Search for the cell housing the specified text and yield its [x, y] center coordinate. 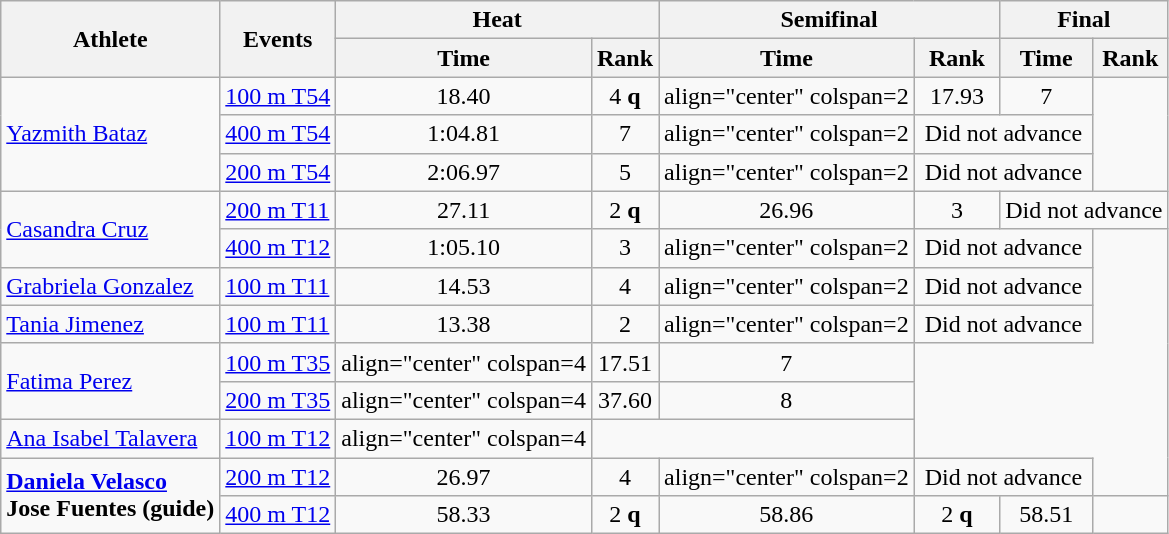
58.51 [1046, 515]
200 m T12 [278, 477]
400 m T54 [278, 134]
200 m T54 [278, 172]
13.38 [464, 324]
26.96 [787, 210]
200 m T35 [278, 400]
17.51 [624, 362]
Fatima Perez [110, 381]
14.53 [464, 286]
17.93 [956, 96]
58.33 [464, 515]
Ana Isabel Talavera [110, 438]
37.60 [624, 400]
4 q [624, 96]
Events [278, 39]
1:04.81 [464, 134]
1:05.10 [464, 248]
200 m T11 [278, 210]
8 [787, 400]
2:06.97 [464, 172]
2 [624, 324]
Heat [498, 20]
Casandra Cruz [110, 229]
26.97 [464, 477]
5 [624, 172]
27.11 [464, 210]
100 m T35 [278, 362]
Grabriela Gonzalez [110, 286]
Daniela Velasco Jose Fuentes (guide) [110, 496]
Tania Jimenez [110, 324]
Athlete [110, 39]
Yazmith Bataz [110, 134]
18.40 [464, 96]
Final [1084, 20]
100 m T12 [278, 438]
100 m T54 [278, 96]
Semifinal [830, 20]
58.86 [787, 515]
